Determine the (x, y) coordinate at the center of the cell enclosing the given text.  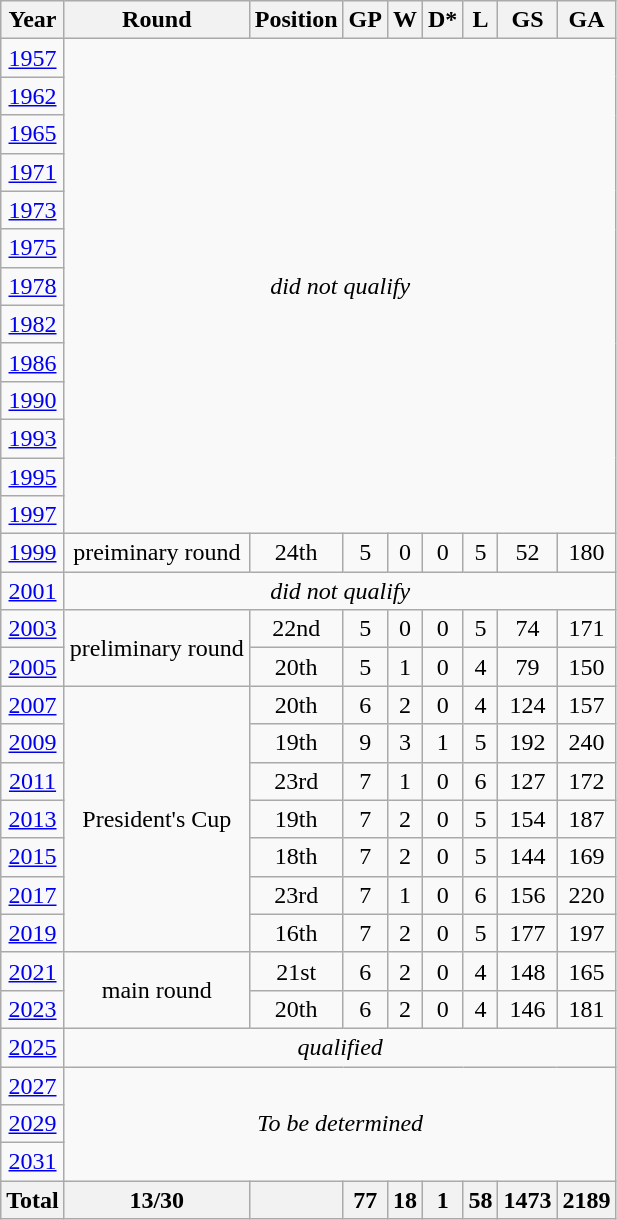
1982 (33, 324)
9 (365, 743)
165 (586, 971)
2005 (33, 667)
3 (404, 743)
18 (404, 1200)
2189 (586, 1200)
144 (528, 857)
1962 (33, 96)
L (480, 20)
2019 (33, 933)
181 (586, 1009)
1965 (33, 134)
D* (443, 20)
172 (586, 781)
Position (296, 20)
preiminary round (156, 553)
1986 (33, 362)
W (404, 20)
180 (586, 553)
2027 (33, 1085)
GS (528, 20)
President's Cup (156, 819)
156 (528, 895)
192 (528, 743)
2011 (33, 781)
169 (586, 857)
177 (528, 933)
124 (528, 705)
2003 (33, 629)
77 (365, 1200)
154 (528, 819)
GP (365, 20)
main round (156, 990)
2015 (33, 857)
1978 (33, 286)
146 (528, 1009)
79 (528, 667)
157 (586, 705)
1993 (33, 438)
2029 (33, 1124)
150 (586, 667)
GA (586, 20)
Round (156, 20)
13/30 (156, 1200)
52 (528, 553)
qualified (340, 1047)
22nd (296, 629)
2025 (33, 1047)
Total (33, 1200)
24th (296, 553)
16th (296, 933)
220 (586, 895)
197 (586, 933)
18th (296, 857)
Year (33, 20)
187 (586, 819)
2007 (33, 705)
127 (528, 781)
1999 (33, 553)
1957 (33, 58)
2017 (33, 895)
1973 (33, 210)
58 (480, 1200)
2023 (33, 1009)
To be determined (340, 1123)
240 (586, 743)
2021 (33, 971)
1473 (528, 1200)
21st (296, 971)
2009 (33, 743)
1971 (33, 172)
1975 (33, 248)
preliminary round (156, 648)
2001 (33, 591)
2031 (33, 1162)
1990 (33, 400)
171 (586, 629)
2013 (33, 819)
1995 (33, 477)
1997 (33, 515)
74 (528, 629)
148 (528, 971)
